Provide the (x, y) coordinate of the cell's center where the given text is located.  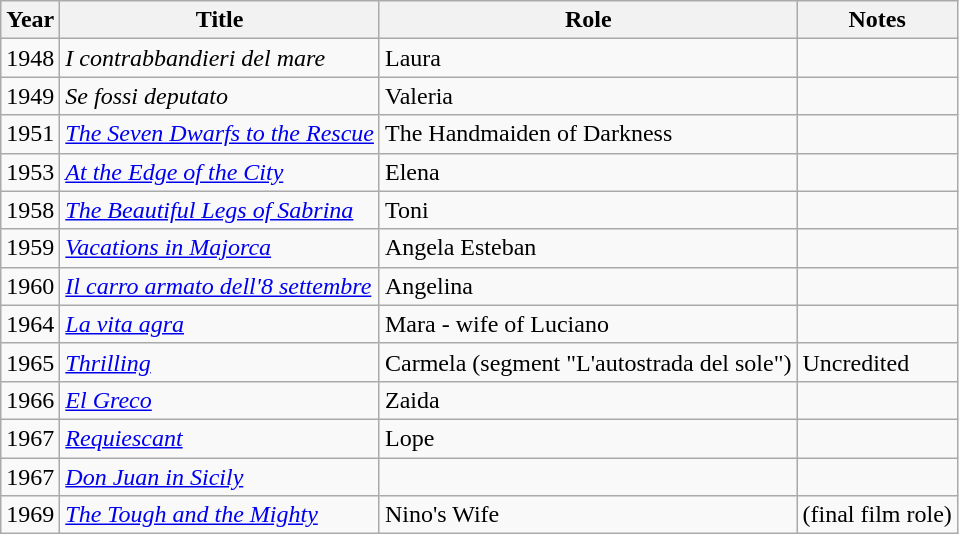
Year (30, 20)
1951 (30, 134)
Don Juan in Sicily (220, 477)
Angelina (588, 286)
Il carro armato dell'8 settembre (220, 286)
The Tough and the Mighty (220, 515)
1953 (30, 172)
I contrabbandieri del mare (220, 58)
Carmela (segment "L'autostrada del sole") (588, 362)
1958 (30, 210)
1959 (30, 248)
Requiescant (220, 438)
1964 (30, 324)
Nino's Wife (588, 515)
El Greco (220, 400)
The Seven Dwarfs to the Rescue (220, 134)
Role (588, 20)
Thrilling (220, 362)
Title (220, 20)
1965 (30, 362)
Zaida (588, 400)
Se fossi deputato (220, 96)
Mara - wife of Luciano (588, 324)
1949 (30, 96)
The Handmaiden of Darkness (588, 134)
1960 (30, 286)
Valeria (588, 96)
The Beautiful Legs of Sabrina (220, 210)
1966 (30, 400)
(final film role) (877, 515)
1969 (30, 515)
Toni (588, 210)
Notes (877, 20)
Laura (588, 58)
Vacations in Majorca (220, 248)
Elena (588, 172)
La vita agra (220, 324)
Lope (588, 438)
Angela Esteban (588, 248)
1948 (30, 58)
Uncredited (877, 362)
At the Edge of the City (220, 172)
